Capture the cell that displays the provided text and extract its (x, y) central coordinate. 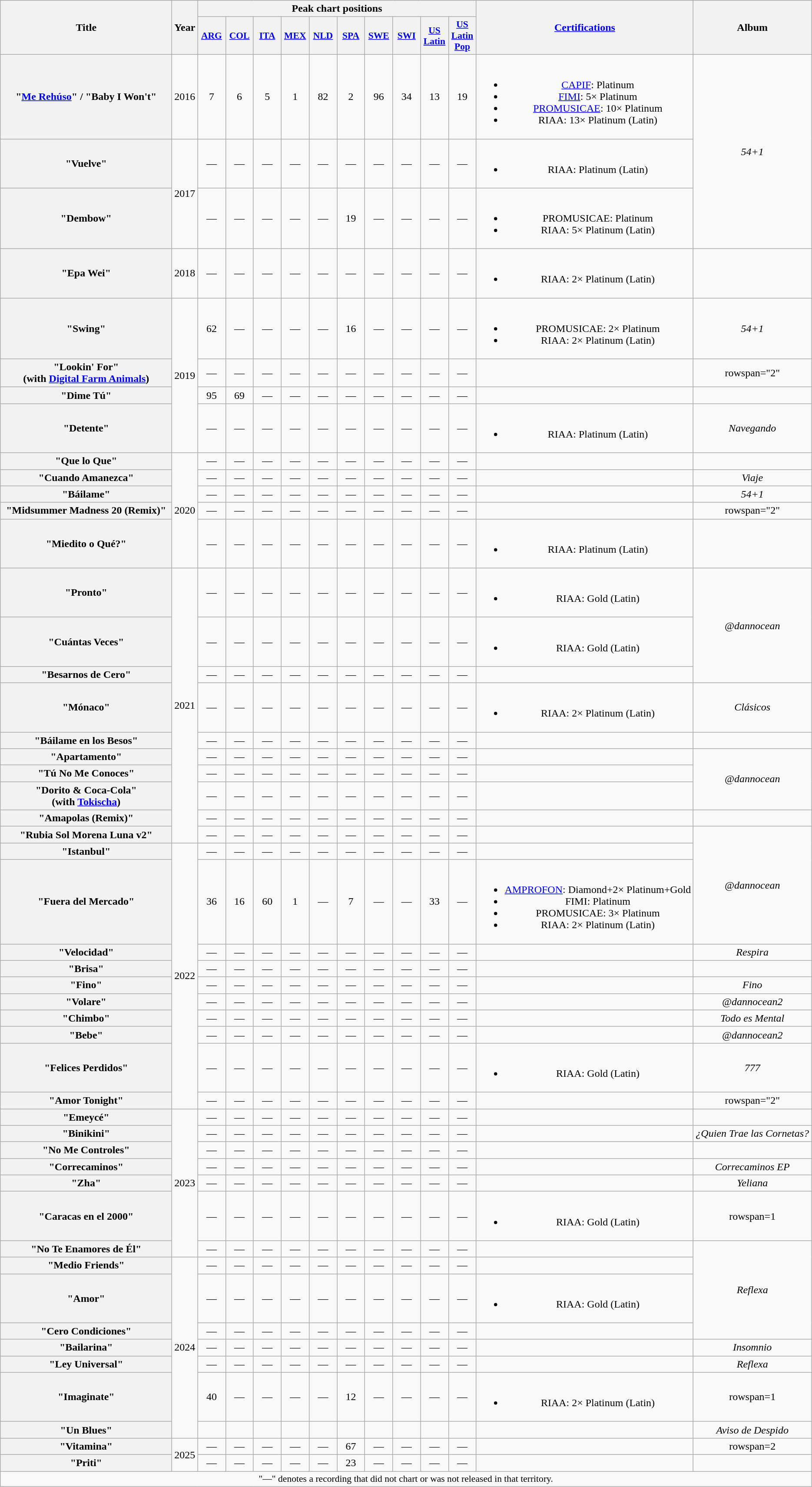
Viaje (752, 478)
"Amor" (86, 1298)
"Rubia Sol Morena Luna v2" (86, 835)
2017 (185, 194)
"Binikini" (86, 1134)
2023 (185, 1183)
"Ley Universal" (86, 1364)
"Un Blues" (86, 1430)
13 (434, 96)
"Chimbo" (86, 1018)
2018 (185, 274)
"Fuera del Mercado" (86, 902)
AMPROFON: Diamond+2× Platinum+GoldFIMI: PlatinumPROMUSICAE: 3× PlatinumRIAA: 2× Platinum (Latin) (585, 902)
"Felices Perdidos" (86, 1067)
USLatin (434, 36)
"Epa Wei" (86, 274)
"Caracas en el 2000" (86, 1216)
2020 (185, 510)
Navegando (752, 428)
"Bailarina" (86, 1348)
33 (434, 902)
67 (351, 1446)
34 (407, 96)
PROMUSICAE: 2× PlatinumRIAA: 2× Platinum (Latin) (585, 329)
SWE (379, 36)
Year (185, 28)
COL (239, 36)
"Amor Tonight" (86, 1100)
12 (351, 1397)
96 (379, 96)
"Cuántas Veces" (86, 641)
Title (86, 28)
"Imaginate" (86, 1397)
"Besarnos de Cero" (86, 674)
Peak chart positions (337, 9)
"Midsummer Madness 20 (Remix)" (86, 511)
"No Te Enamores de Él" (86, 1249)
SPA (351, 36)
2016 (185, 96)
"Báilame" (86, 494)
"—" denotes a recording that did not chart or was not released in that territory. (406, 1479)
40 (212, 1397)
"Istanbul" (86, 851)
NLD (323, 36)
CAPIF: PlatinumFIMI: 5× PlatinumPROMUSICAE: 10× PlatinumRIAA: 13× Platinum (Latin) (585, 96)
777 (752, 1067)
Certifications (585, 28)
2022 (185, 976)
"Dembow" (86, 219)
"Fino" (86, 985)
"Velocidad" (86, 952)
Respira (752, 952)
ITA (267, 36)
36 (212, 902)
"Detente" (86, 428)
"Brisa" (86, 969)
82 (323, 96)
"Vuelve" (86, 163)
"Emeycé" (86, 1117)
2024 (185, 1348)
ARG (212, 36)
"Miedito o Qué?" (86, 543)
23 (351, 1463)
Todo es Mental (752, 1018)
60 (267, 902)
"Correcaminos" (86, 1167)
SWI (407, 36)
95 (212, 395)
Clásicos (752, 707)
¿Quien Trae las Cornetas? (752, 1134)
"Cuando Amanezca" (86, 478)
"Volare" (86, 1002)
PROMUSICAE: PlatinumRIAA: 5× Platinum (Latin) (585, 219)
"Amapolas (Remix)" (86, 818)
"Cero Condiciones" (86, 1331)
rowspan=2 (752, 1446)
2021 (185, 706)
MEX (295, 36)
"Swing" (86, 329)
Aviso de Despido (752, 1430)
62 (212, 329)
"Priti" (86, 1463)
Yeliana (752, 1183)
Insomnio (752, 1348)
"Zha" (86, 1183)
USLatinPop (462, 36)
"Medio Friends" (86, 1265)
"Me Rehúso" / "Baby I Won't" (86, 96)
2019 (185, 375)
2025 (185, 1454)
Album (752, 28)
Fino (752, 985)
"Tú No Me Conoces" (86, 773)
"Apartamento" (86, 757)
"Mónaco" (86, 707)
6 (239, 96)
"Pronto" (86, 593)
"Vitamina" (86, 1446)
5 (267, 96)
Correcaminos EP (752, 1167)
"Dorito & Coca-Cola" (with Tokischa) (86, 796)
"Que lo Que" (86, 461)
69 (239, 395)
"Báilame en los Besos" (86, 740)
2 (351, 96)
"Lookin' For" (with Digital Farm Animals) (86, 373)
"Dime Tú" (86, 395)
"No Me Controles" (86, 1150)
"Bebe" (86, 1035)
